Provide the [x, y] coordinate of the cell's center where the given text is located.  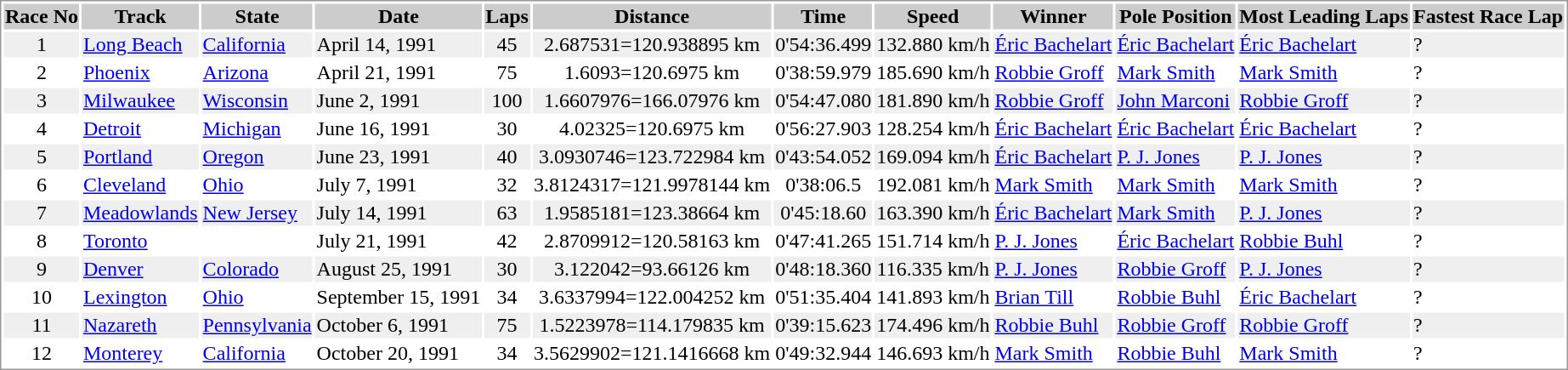
September 15, 1991 [399, 297]
11 [41, 326]
Wisconsin [257, 101]
0'47:41.265 [824, 241]
Phoenix [140, 72]
July 14, 1991 [399, 213]
2.8709912=120.58163 km [651, 241]
5 [41, 157]
1.6607976=166.07976 km [651, 101]
7 [41, 213]
12 [41, 353]
April 21, 1991 [399, 72]
100 [507, 101]
June 2, 1991 [399, 101]
151.714 km/h [933, 241]
0'51:35.404 [824, 297]
Brian Till [1054, 297]
July 21, 1991 [399, 241]
63 [507, 213]
192.081 km/h [933, 185]
Toronto [140, 241]
128.254 km/h [933, 128]
Long Beach [140, 45]
2.687531=120.938895 km [651, 45]
6 [41, 185]
0'38:06.5 [824, 185]
132.880 km/h [933, 45]
116.335 km/h [933, 270]
3.122042=93.66126 km [651, 270]
141.893 km/h [933, 297]
45 [507, 45]
185.690 km/h [933, 72]
October 6, 1991 [399, 326]
Pennsylvania [257, 326]
1 [41, 45]
4 [41, 128]
John Marconi [1176, 101]
1.5223978=114.179835 km [651, 326]
Distance [651, 16]
0'54:47.080 [824, 101]
Portland [140, 157]
Track [140, 16]
Arizona [257, 72]
Detroit [140, 128]
Race No [41, 16]
3 [41, 101]
3.8124317=121.9978144 km [651, 185]
April 14, 1991 [399, 45]
146.693 km/h [933, 353]
4.02325=120.6975 km [651, 128]
169.094 km/h [933, 157]
40 [507, 157]
Michigan [257, 128]
Meadowlands [140, 213]
October 20, 1991 [399, 353]
Laps [507, 16]
Cleveland [140, 185]
0'45:18.60 [824, 213]
181.890 km/h [933, 101]
New Jersey [257, 213]
Colorado [257, 270]
Pole Position [1176, 16]
Oregon [257, 157]
0'38:59.979 [824, 72]
Date [399, 16]
0'49:32.944 [824, 353]
State [257, 16]
174.496 km/h [933, 326]
10 [41, 297]
June 23, 1991 [399, 157]
Monterey [140, 353]
Denver [140, 270]
1.6093=120.6975 km [651, 72]
Nazareth [140, 326]
Fastest Race Lap [1489, 16]
2 [41, 72]
163.390 km/h [933, 213]
Winner [1054, 16]
0'43:54.052 [824, 157]
Lexington [140, 297]
August 25, 1991 [399, 270]
1.9585181=123.38664 km [651, 213]
Milwaukee [140, 101]
0'48:18.360 [824, 270]
8 [41, 241]
9 [41, 270]
Time [824, 16]
42 [507, 241]
Most Leading Laps [1324, 16]
June 16, 1991 [399, 128]
32 [507, 185]
0'56:27.903 [824, 128]
3.5629902=121.1416668 km [651, 353]
0'54:36.499 [824, 45]
July 7, 1991 [399, 185]
3.6337994=122.004252 km [651, 297]
3.0930746=123.722984 km [651, 157]
Speed [933, 16]
0'39:15.623 [824, 326]
